Return (X, Y) of the center of cell containing provided text 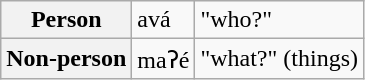
avá (164, 20)
"who?" (280, 20)
Non-person (66, 59)
"what?" (things) (280, 59)
Person (66, 20)
maʔé (164, 59)
